Locate the cell with the specified text and output its [X, Y] center coordinate. 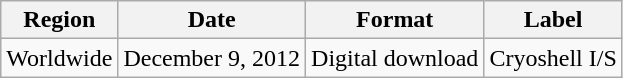
Label [553, 20]
Date [212, 20]
Cryoshell I/S [553, 58]
Region [60, 20]
Digital download [395, 58]
December 9, 2012 [212, 58]
Worldwide [60, 58]
Format [395, 20]
